Capture the cell that displays the provided text and extract its (x, y) central coordinate. 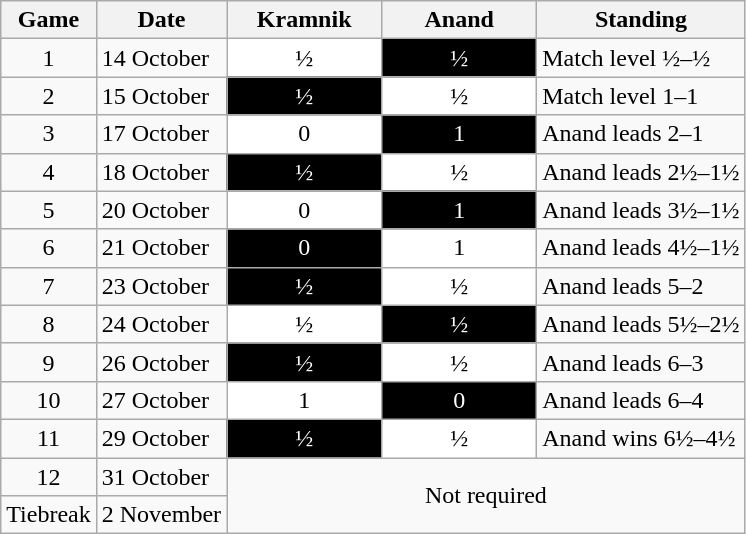
4 (49, 172)
11 (49, 438)
2 November (161, 515)
24 October (161, 324)
Not required (486, 496)
Anand leads 3½–1½ (641, 210)
17 October (161, 134)
29 October (161, 438)
Match level 1–1 (641, 96)
15 October (161, 96)
Anand (460, 20)
Anand leads 2½–1½ (641, 172)
5 (49, 210)
7 (49, 286)
Anand leads 6–3 (641, 362)
Anand leads 4½–1½ (641, 248)
14 October (161, 58)
Anand leads 5–2 (641, 286)
10 (49, 400)
3 (49, 134)
Standing (641, 20)
12 (49, 477)
18 October (161, 172)
2 (49, 96)
Anand leads 5½–2½ (641, 324)
21 October (161, 248)
9 (49, 362)
Anand leads 2–1 (641, 134)
Anand leads 6–4 (641, 400)
27 October (161, 400)
Anand wins 6½–4½ (641, 438)
23 October (161, 286)
Match level ½–½ (641, 58)
8 (49, 324)
Tiebreak (49, 515)
Kramnik (304, 20)
Game (49, 20)
Date (161, 20)
6 (49, 248)
20 October (161, 210)
31 October (161, 477)
26 October (161, 362)
